Identify which cell holds the provided text, then report its [X, Y] central coordinate. 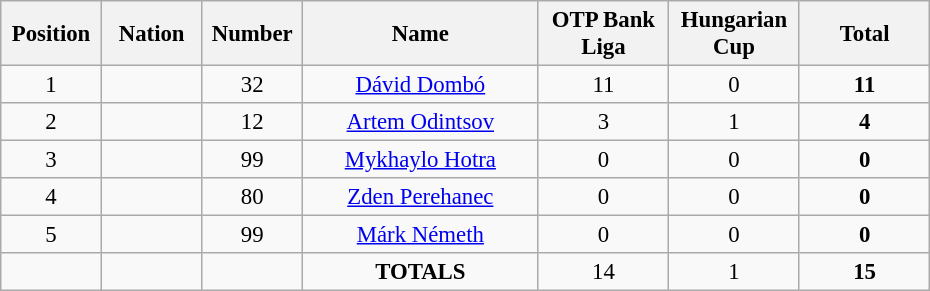
Position [52, 34]
Zden Perehanec [421, 197]
Mykhaylo Hotra [421, 160]
Number [252, 34]
Nation [152, 34]
Hungarian Cup [734, 34]
OTP Bank Liga [604, 34]
Artem Odintsov [421, 122]
32 [252, 85]
Dávid Dombó [421, 85]
Total [864, 34]
Name [421, 34]
2 [52, 122]
80 [252, 197]
Márk Németh [421, 235]
12 [252, 122]
5 [52, 235]
